Output the (X, Y) coordinate of the center of the cell containing the given text.  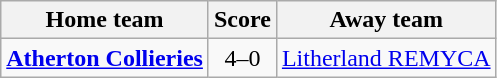
Score (242, 20)
Home team (105, 20)
Atherton Collieries (105, 58)
Litherland REMYCA (386, 58)
4–0 (242, 58)
Away team (386, 20)
